Capture the cell that displays the provided text and extract its (x, y) central coordinate. 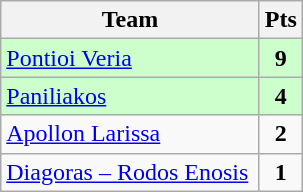
Team (130, 20)
Pts (280, 20)
9 (280, 58)
2 (280, 134)
1 (280, 172)
Apollon Larissa (130, 134)
Paniliakos (130, 96)
4 (280, 96)
Pontioi Veria (130, 58)
Diagoras – Rodos Enosis (130, 172)
